Scan for the cell matching the given text and deliver its [X, Y] coordinate at center. 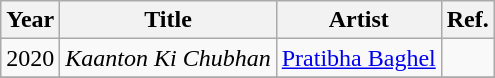
Ref. [468, 20]
Title [168, 20]
Artist [358, 20]
Kaanton Ki Chubhan [168, 58]
2020 [30, 58]
Pratibha Baghel [358, 58]
Year [30, 20]
